Provide the [x, y] coordinate of the cell's center where the given text is located.  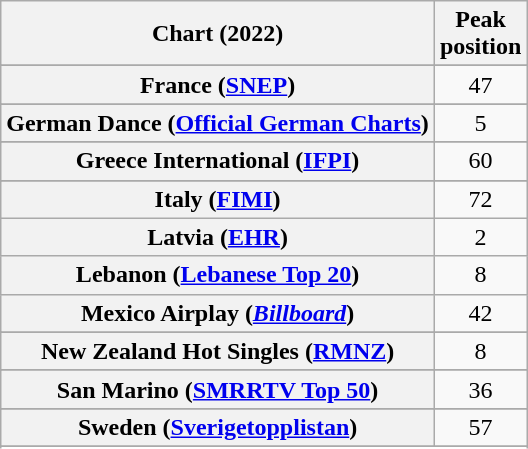
57 [480, 427]
Sweden (Sverigetopplistan) [218, 427]
Peakposition [480, 34]
47 [480, 85]
Mexico Airplay (Billboard) [218, 313]
72 [480, 199]
36 [480, 389]
Greece International (IFPI) [218, 161]
San Marino (SMRRTV Top 50) [218, 389]
New Zealand Hot Singles (RMNZ) [218, 351]
Chart (2022) [218, 34]
60 [480, 161]
Lebanon (Lebanese Top 20) [218, 275]
42 [480, 313]
France (SNEP) [218, 85]
German Dance (Official German Charts) [218, 123]
5 [480, 123]
Italy (FIMI) [218, 199]
2 [480, 237]
Latvia (EHR) [218, 237]
